For the text-containing cell, return its midpoint in (x, y) coordinate format. 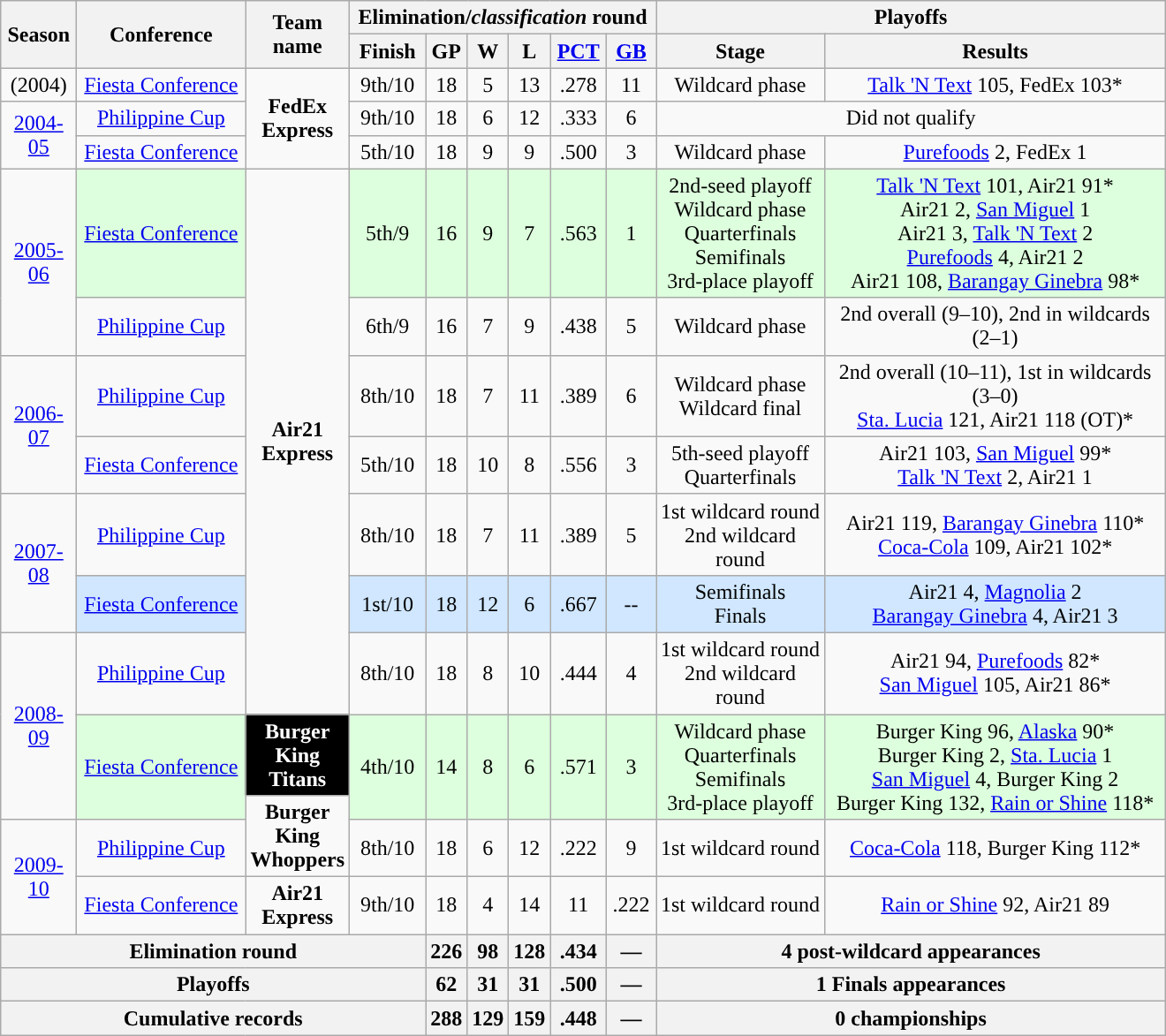
128 (530, 951)
Conference (161, 34)
Air21 119, Barangay Ginebra 110*Coca-Cola 109, Air21 102* (996, 534)
Results (996, 51)
Coca-Cola 118, Burger King 112* (996, 848)
226 (447, 951)
129 (488, 1018)
4 post-wildcard appearances (910, 951)
2nd overall (9–10), 2nd in wildcards (2–1) (996, 327)
Wildcard phaseQuarterfinalsSemifinals3rd-place playoff (740, 767)
Air21 94, Purefoods 82* San Miguel 105, Air21 86* (996, 673)
.571 (579, 767)
.448 (579, 1018)
-- (631, 604)
2009-10 (39, 877)
Finish (388, 51)
2004-05 (39, 135)
1 (631, 233)
(2004) (39, 85)
Air21 4, Magnolia 2Barangay Ginebra 4, Air21 3 (996, 604)
1 Finals appearances (910, 985)
98 (488, 951)
0 championships (910, 1018)
L (530, 51)
6th/9 (388, 327)
.333 (579, 118)
4th/10 (388, 767)
2008-09 (39, 726)
GB (631, 51)
PCT (579, 51)
5th/9 (388, 233)
.438 (579, 327)
1st/10 (388, 604)
Team name (298, 34)
2007-08 (39, 563)
288 (447, 1018)
Talk 'N Text 101, Air21 91*Air21 2, San Miguel 1Air21 3, Talk 'N Text 2Purefoods 4, Air21 2Air21 108, Barangay Ginebra 98* (996, 233)
Purefoods 2, FedEx 1 (996, 152)
Cumulative records (214, 1018)
Elimination round (214, 951)
Did not qualify (910, 118)
Air21 103, San Miguel 99*Talk 'N Text 2, Air21 1 (996, 465)
GP (447, 51)
Wildcard phaseWildcard final (740, 396)
2006-07 (39, 424)
2005-06 (39, 261)
2nd-seed playoffWildcard phaseQuarterfinalsSemifinals3rd-place playoff (740, 233)
FedEx Express (298, 118)
Stage (740, 51)
159 (530, 1018)
13 (530, 85)
Burger King Whoppers (298, 836)
2nd overall (10–11), 1st in wildcards (3–0)Sta. Lucia 121, Air21 118 (OT)* (996, 396)
Season (39, 34)
Talk 'N Text 105, FedEx 103* (996, 85)
5th-seed playoffQuarterfinals (740, 465)
Burger King Titans (298, 754)
Burger King 96, Alaska 90*Burger King 2, Sta. Lucia 1San Miguel 4, Burger King 2Burger King 132, Rain or Shine 118* (996, 767)
.434 (579, 951)
SemifinalsFinals (740, 604)
62 (447, 985)
.667 (579, 604)
W (488, 51)
Elimination/classification round (503, 18)
.563 (579, 233)
.278 (579, 85)
.444 (579, 673)
Rain or Shine 92, Air21 89 (996, 906)
.556 (579, 465)
